Scan for the cell matching the given text and deliver its [x, y] coordinate at center. 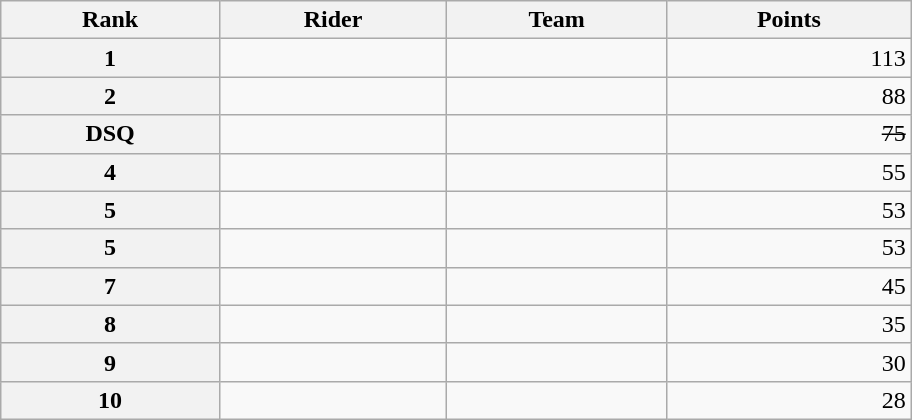
9 [110, 362]
4 [110, 172]
45 [790, 286]
28 [790, 400]
113 [790, 58]
Rider [332, 20]
Points [790, 20]
10 [110, 400]
88 [790, 96]
1 [110, 58]
8 [110, 324]
55 [790, 172]
30 [790, 362]
Rank [110, 20]
7 [110, 286]
35 [790, 324]
2 [110, 96]
DSQ [110, 134]
75 [790, 134]
Team [557, 20]
